Identify which cell holds the provided text, then report its [X, Y] central coordinate. 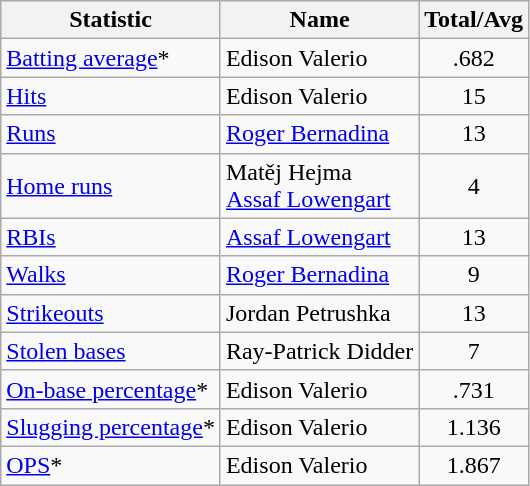
Assaf Lowengart [319, 237]
Walks [111, 275]
Total/Avg [474, 20]
Slugging percentage* [111, 427]
Hits [111, 96]
Runs [111, 134]
1.867 [474, 465]
Ray-Patrick Didder [319, 351]
.682 [474, 58]
Stolen bases [111, 351]
RBIs [111, 237]
4 [474, 186]
15 [474, 96]
Strikeouts [111, 313]
Name [319, 20]
Jordan Petrushka [319, 313]
OPS* [111, 465]
Batting average* [111, 58]
Matěj Hejma Assaf Lowengart [319, 186]
1.136 [474, 427]
7 [474, 351]
9 [474, 275]
Home runs [111, 186]
On-base percentage* [111, 389]
.731 [474, 389]
Statistic [111, 20]
